Pinpoint the cell where the given text exists, returning its (X, Y) midpoint coordinate. 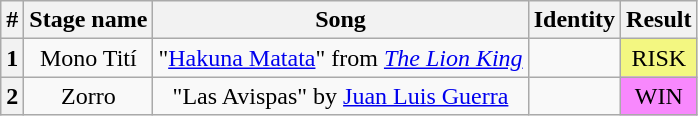
Result (659, 20)
Stage name (88, 20)
1 (12, 58)
2 (12, 96)
Identity (574, 20)
RISK (659, 58)
Zorro (88, 96)
Song (340, 20)
WIN (659, 96)
# (12, 20)
"Hakuna Matata" from The Lion King (340, 58)
Mono Tití (88, 58)
"Las Avispas" by Juan Luis Guerra (340, 96)
